Return [x, y] of the center of cell containing provided text 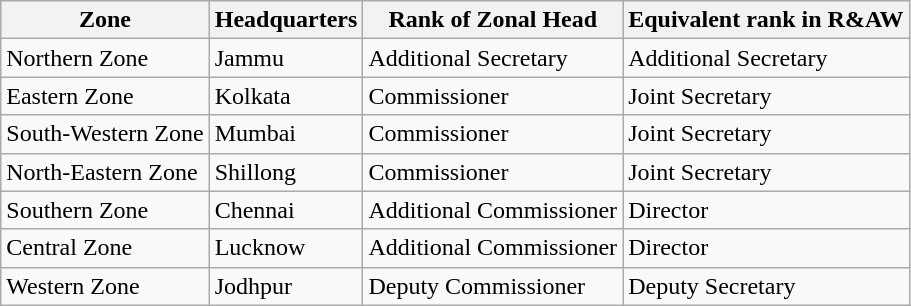
Eastern Zone [105, 96]
Mumbai [286, 134]
Headquarters [286, 20]
Chennai [286, 210]
Jodhpur [286, 286]
North-Eastern Zone [105, 172]
Equivalent rank in R&AW [766, 20]
Shillong [286, 172]
Rank of Zonal Head [493, 20]
Jammu [286, 58]
Central Zone [105, 248]
Northern Zone [105, 58]
Zone [105, 20]
Kolkata [286, 96]
Southern Zone [105, 210]
Western Zone [105, 286]
Lucknow [286, 248]
Deputy Secretary [766, 286]
South-Western Zone [105, 134]
Deputy Commissioner [493, 286]
